Return (X, Y) of the center of cell containing provided text 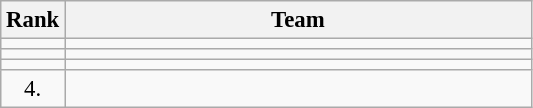
Team (298, 20)
4. (33, 89)
Rank (33, 20)
